Provide the [X, Y] coordinate of the cell's center where the given text is located.  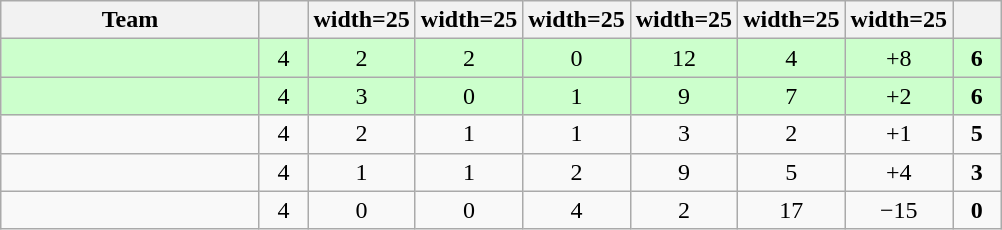
7 [792, 96]
17 [792, 210]
+2 [898, 96]
12 [684, 58]
+4 [898, 172]
+8 [898, 58]
Team [130, 20]
+1 [898, 134]
−15 [898, 210]
